Find where the given text appears and provide that cell's center as [X, Y] coordinate. 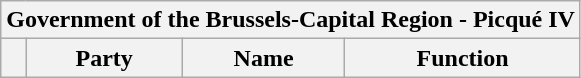
Name [263, 58]
Government of the Brussels-Capital Region - Picqué IV [291, 20]
Party [104, 58]
Function [463, 58]
